Return the [x, y] coordinate for the center point of the cell that contains the specified text.  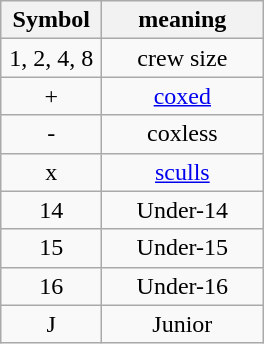
J [52, 324]
Symbol [52, 20]
14 [52, 210]
Under-15 [182, 248]
Junior [182, 324]
crew size [182, 58]
+ [52, 96]
16 [52, 286]
Under-16 [182, 286]
sculls [182, 172]
1, 2, 4, 8 [52, 58]
x [52, 172]
coxed [182, 96]
coxless [182, 134]
Under-14 [182, 210]
15 [52, 248]
meaning [182, 20]
- [52, 134]
